Capture the cell that displays the provided text and extract its [X, Y] central coordinate. 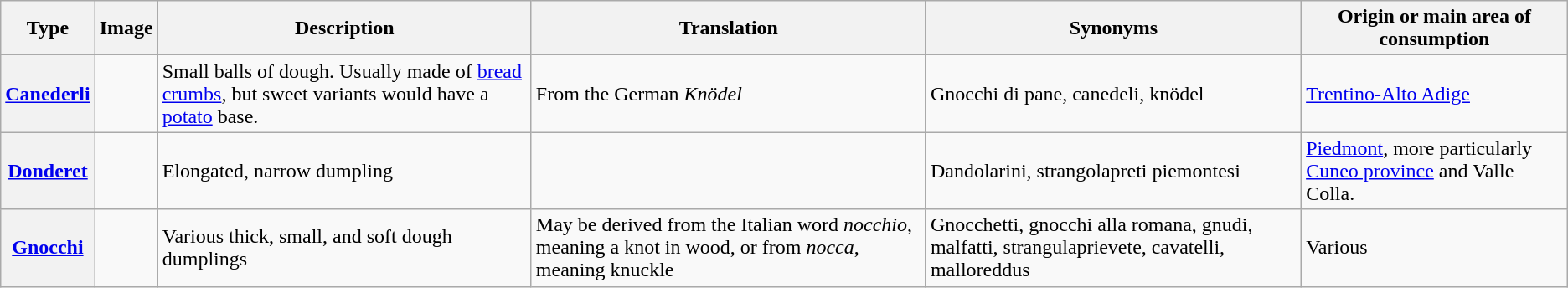
Various thick, small, and soft dough dumplings [344, 248]
Elongated, narrow dumpling [344, 171]
Origin or main area of consumption [1435, 28]
Synonyms [1113, 28]
Trentino-Alto Adige [1435, 94]
Small balls of dough. Usually made of bread crumbs, but sweet variants would have a potato base. [344, 94]
Gnocchi di pane, canedeli, knödel [1113, 94]
Translation [729, 28]
From the German Knödel [729, 94]
Gnocchetti, gnocchi alla romana, gnudi, malfatti, strangulaprievete, cavatelli, malloreddus [1113, 248]
Piedmont, more particularly Cuneo province and Valle Colla. [1435, 171]
Type [48, 28]
Various [1435, 248]
Gnocchi [48, 248]
Canederli [48, 94]
Description [344, 28]
May be derived from the Italian word nocchio, meaning a knot in wood, or from nocca, meaning knuckle [729, 248]
Donderet [48, 171]
Image [126, 28]
Dandolarini, strangolapreti piemontesi [1113, 171]
